Extract the [x, y] coordinate from the center of the cell holding the provided text.  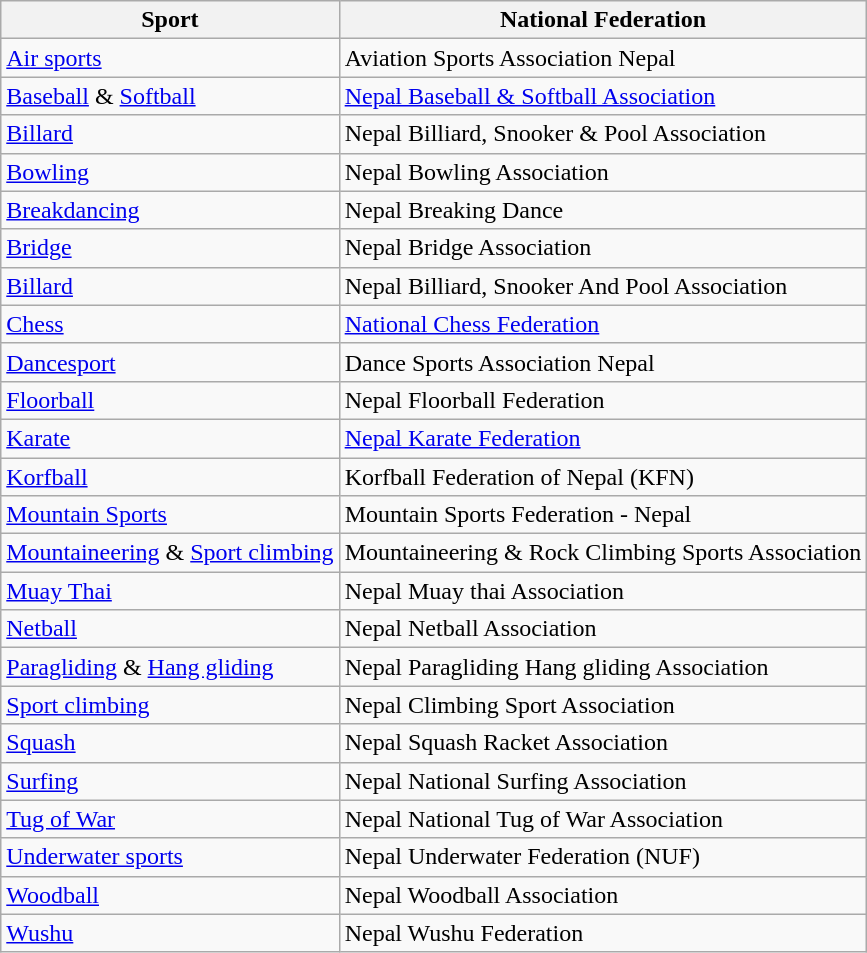
Nepal Billiard, Snooker And Pool Association [603, 286]
Karate [170, 438]
Nepal Paragliding Hang gliding Association [603, 667]
Korfball Federation of Nepal (KFN) [603, 477]
Korfball [170, 477]
Nepal Bowling Association [603, 172]
Dancesport [170, 362]
Floorball [170, 400]
Nepal Breaking Dance [603, 210]
Dance Sports Association Nepal [603, 362]
Bridge [170, 248]
Woodball [170, 895]
Nepal Karate Federation [603, 438]
National Federation [603, 20]
Muay Thai [170, 591]
Nepal Underwater Federation (NUF) [603, 857]
Bowling [170, 172]
Sport [170, 20]
Sport climbing [170, 705]
Nepal National Tug of War Association [603, 819]
Wushu [170, 933]
Nepal Billiard, Snooker & Pool Association [603, 134]
Nepal Muay thai Association [603, 591]
Paragliding & Hang gliding [170, 667]
Nepal Baseball & Softball Association [603, 96]
Nepal Squash Racket Association [603, 743]
Mountain Sports Federation - Nepal [603, 515]
Tug of War [170, 819]
Chess [170, 324]
Nepal Floorball Federation [603, 400]
Nepal Wushu Federation [603, 933]
Nepal Bridge Association [603, 248]
Underwater sports [170, 857]
Baseball & Softball [170, 96]
Aviation Sports Association Nepal [603, 58]
National Chess Federation [603, 324]
Surfing [170, 781]
Nepal Climbing Sport Association [603, 705]
Netball [170, 629]
Mountaineering & Sport climbing [170, 553]
Nepal National Surfing Association [603, 781]
Nepal Netball Association [603, 629]
Mountain Sports [170, 515]
Air sports [170, 58]
Mountaineering & Rock Climbing Sports Association [603, 553]
Squash [170, 743]
Breakdancing [170, 210]
Nepal Woodball Association [603, 895]
